Determine the [x, y] coordinate at the center of the cell enclosing the given text.  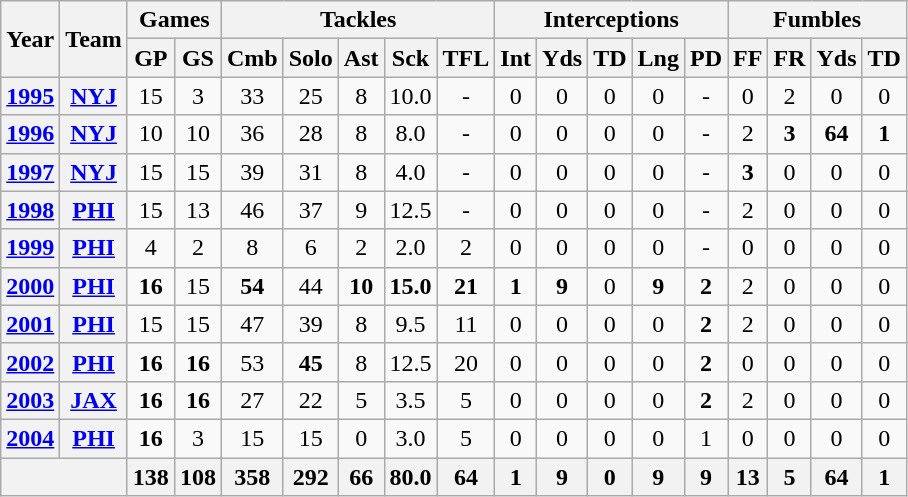
Ast [361, 58]
66 [361, 477]
Games [174, 20]
47 [252, 324]
11 [466, 324]
33 [252, 96]
Interceptions [612, 20]
2004 [30, 438]
Year [30, 39]
3.5 [410, 400]
Tackles [358, 20]
JAX [94, 400]
TFL [466, 58]
36 [252, 134]
2.0 [410, 248]
Sck [410, 58]
Fumbles [818, 20]
FR [790, 58]
3.0 [410, 438]
28 [310, 134]
2003 [30, 400]
Int [516, 58]
1996 [30, 134]
27 [252, 400]
54 [252, 286]
Solo [310, 58]
Cmb [252, 58]
2002 [30, 362]
2001 [30, 324]
1999 [30, 248]
Team [94, 39]
2000 [30, 286]
80.0 [410, 477]
1997 [30, 172]
6 [310, 248]
Lng [658, 58]
GS [198, 58]
31 [310, 172]
292 [310, 477]
20 [466, 362]
46 [252, 210]
138 [150, 477]
8.0 [410, 134]
37 [310, 210]
44 [310, 286]
4 [150, 248]
1998 [30, 210]
25 [310, 96]
358 [252, 477]
9.5 [410, 324]
4.0 [410, 172]
45 [310, 362]
22 [310, 400]
15.0 [410, 286]
GP [150, 58]
21 [466, 286]
10.0 [410, 96]
1995 [30, 96]
FF [748, 58]
108 [198, 477]
PD [706, 58]
53 [252, 362]
